Detect which cell encompasses the target text, then output its [x, y] center coordinate. 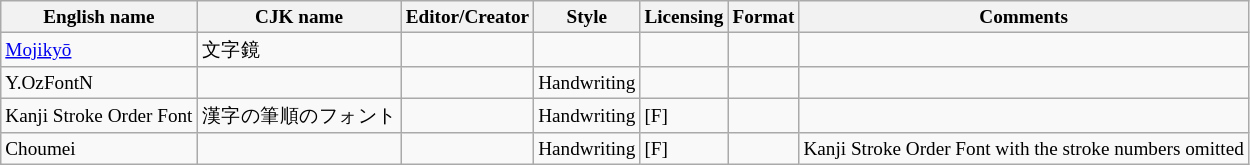
English name [99, 17]
Format [764, 17]
Kanji Stroke Order Font [99, 116]
Y.OzFontN [99, 83]
文字鏡 [299, 50]
Kanji Stroke Order Font with the stroke numbers omitted [1024, 149]
Licensing [684, 17]
Mojikyō [99, 50]
Comments [1024, 17]
Editor/Creator [467, 17]
CJK name [299, 17]
Choumei [99, 149]
Style [587, 17]
漢字の筆順のフォント [299, 116]
